Return (x, y) of the center of cell containing provided text 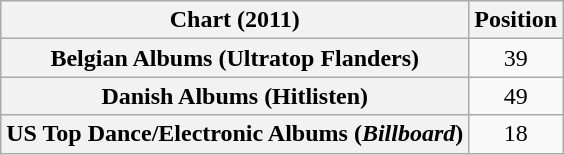
Position (516, 20)
Chart (2011) (235, 20)
US Top Dance/Electronic Albums (Billboard) (235, 134)
18 (516, 134)
39 (516, 58)
49 (516, 96)
Belgian Albums (Ultratop Flanders) (235, 58)
Danish Albums (Hitlisten) (235, 96)
